Provide the (x, y) coordinate of the cell's center where the given text is located.  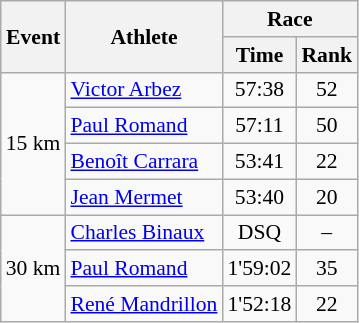
Rank (326, 55)
57:11 (259, 126)
Charles Binaux (144, 233)
Event (34, 36)
53:41 (259, 162)
15 km (34, 143)
50 (326, 126)
53:40 (259, 197)
1'59:02 (259, 269)
DSQ (259, 233)
Time (259, 55)
– (326, 233)
Jean Mermet (144, 197)
52 (326, 90)
20 (326, 197)
35 (326, 269)
Race (290, 19)
57:38 (259, 90)
Victor Arbez (144, 90)
Benoît Carrara (144, 162)
1'52:18 (259, 304)
René Mandrillon (144, 304)
Athlete (144, 36)
30 km (34, 268)
